Capture the cell that displays the provided text and extract its [x, y] central coordinate. 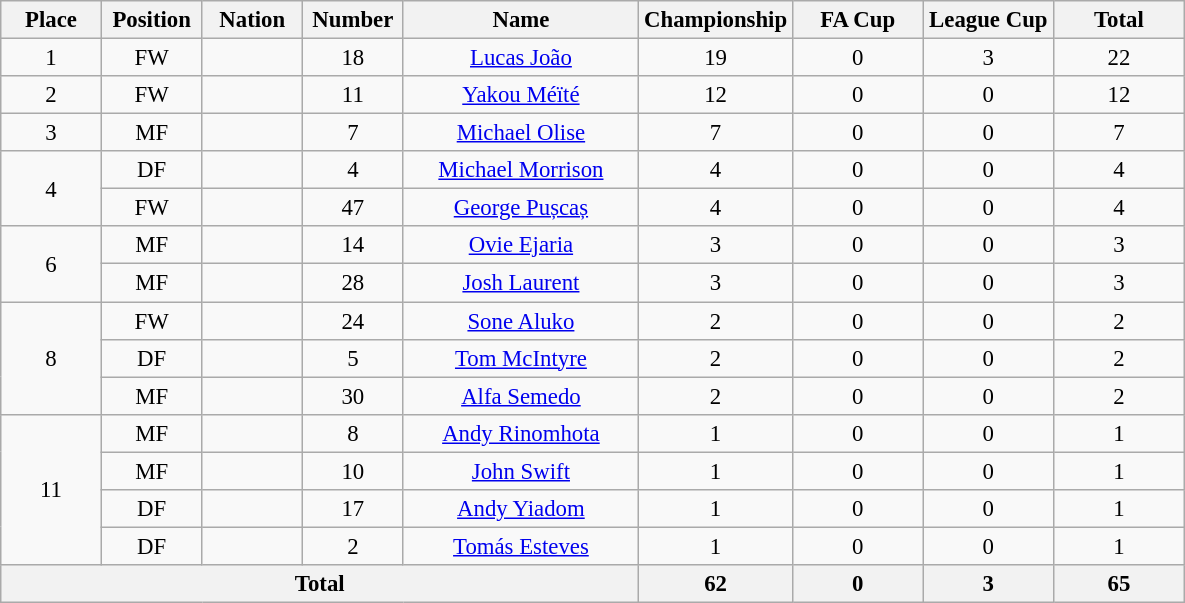
22 [1120, 58]
Michael Olise [521, 133]
18 [354, 58]
FA Cup [858, 20]
6 [52, 264]
Sone Aluko [521, 321]
Tomás Esteves [521, 546]
Place [52, 20]
62 [716, 584]
65 [1120, 584]
George Pușcaș [521, 208]
Ovie Ejaria [521, 245]
24 [354, 321]
Andy Yiadom [521, 509]
Yakou Méïté [521, 95]
Tom McIntyre [521, 358]
Josh Laurent [521, 283]
10 [354, 471]
Number [354, 20]
47 [354, 208]
John Swift [521, 471]
Nation [252, 20]
Michael Morrison [521, 170]
19 [716, 58]
30 [354, 396]
5 [354, 358]
28 [354, 283]
Championship [716, 20]
14 [354, 245]
17 [354, 509]
Lucas João [521, 58]
Position [152, 20]
Alfa Semedo [521, 396]
League Cup [988, 20]
Andy Rinomhota [521, 433]
Name [521, 20]
